Return the (X, Y) coordinate for the center point of the cell that contains the specified text.  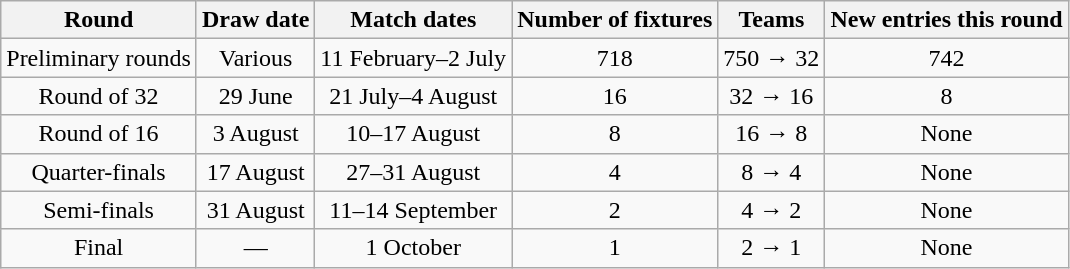
2 → 1 (772, 248)
8 → 4 (772, 172)
Preliminary rounds (99, 58)
718 (615, 58)
742 (946, 58)
29 June (255, 96)
Final (99, 248)
16 (615, 96)
3 August (255, 134)
750 → 32 (772, 58)
Semi-finals (99, 210)
New entries this round (946, 20)
1 October (414, 248)
Round (99, 20)
16 → 8 (772, 134)
Quarter-finals (99, 172)
10–17 August (414, 134)
Round of 16 (99, 134)
17 August (255, 172)
27–31 August (414, 172)
11 February–2 July (414, 58)
4 (615, 172)
— (255, 248)
21 July–4 August (414, 96)
2 (615, 210)
32 → 16 (772, 96)
Match dates (414, 20)
Round of 32 (99, 96)
Various (255, 58)
1 (615, 248)
31 August (255, 210)
11–14 September (414, 210)
4 → 2 (772, 210)
Draw date (255, 20)
Number of fixtures (615, 20)
Teams (772, 20)
